Provide the (X, Y) coordinate of the cell's center where the given text is located.  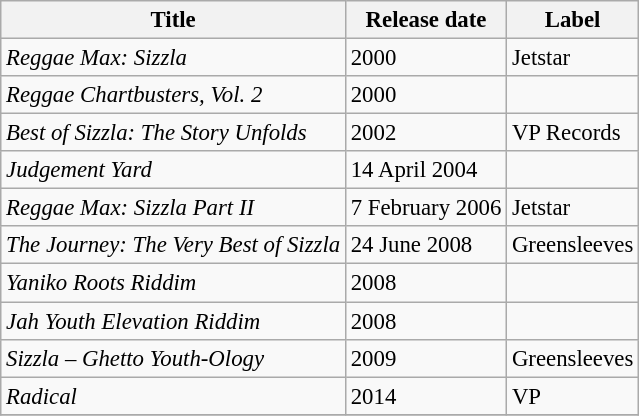
VP (573, 396)
VP Records (573, 133)
Best of Sizzla: The Story Unfolds (174, 133)
24 June 2008 (426, 245)
Reggae Chartbusters, Vol. 2 (174, 95)
The Journey: The Very Best of Sizzla (174, 245)
Release date (426, 20)
Sizzla – Ghetto Youth-Ology (174, 358)
2009 (426, 358)
7 February 2006 (426, 208)
Label (573, 20)
Yaniko Roots Riddim (174, 283)
Reggae Max: Sizzla Part II (174, 208)
14 April 2004 (426, 170)
Reggae Max: Sizzla (174, 58)
Jah Youth Elevation Riddim (174, 321)
2014 (426, 396)
Judgement Yard (174, 170)
Title (174, 20)
Radical (174, 396)
2002 (426, 133)
